Search for the cell housing the specified text and yield its [X, Y] center coordinate. 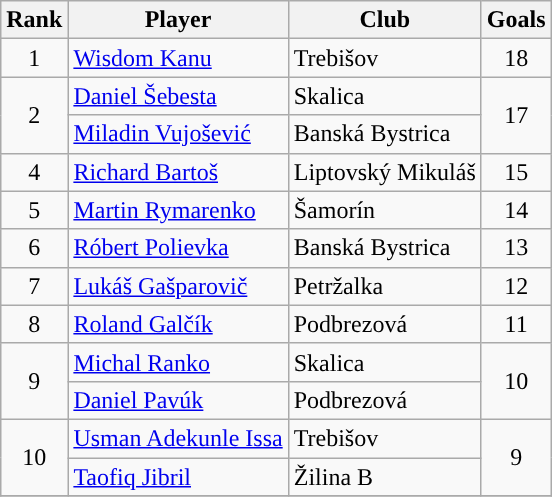
5 [34, 210]
17 [516, 115]
13 [516, 248]
1 [34, 58]
7 [34, 286]
Richard Bartoš [178, 172]
12 [516, 286]
Žilina B [384, 477]
14 [516, 210]
2 [34, 115]
Taofiq Jibril [178, 477]
Lukáš Gašparovič [178, 286]
Michal Ranko [178, 362]
Club [384, 20]
Šamorín [384, 210]
Petržalka [384, 286]
Miladin Vujošević [178, 134]
Player [178, 20]
Daniel Šebesta [178, 96]
Rank [34, 20]
Wisdom Kanu [178, 58]
Usman Adekunle Issa [178, 438]
Martin Rymarenko [178, 210]
Róbert Polievka [178, 248]
11 [516, 324]
Liptovský Mikuláš [384, 172]
Goals [516, 20]
Roland Galčík [178, 324]
15 [516, 172]
Daniel Pavúk [178, 400]
4 [34, 172]
6 [34, 248]
18 [516, 58]
8 [34, 324]
